Output the [X, Y] coordinate of the center of the cell containing the given text.  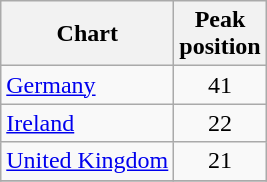
22 [220, 123]
21 [220, 161]
41 [220, 85]
Germany [88, 85]
Peakposition [220, 34]
United Kingdom [88, 161]
Ireland [88, 123]
Chart [88, 34]
